Locate the cell with the specified text and output its (X, Y) center coordinate. 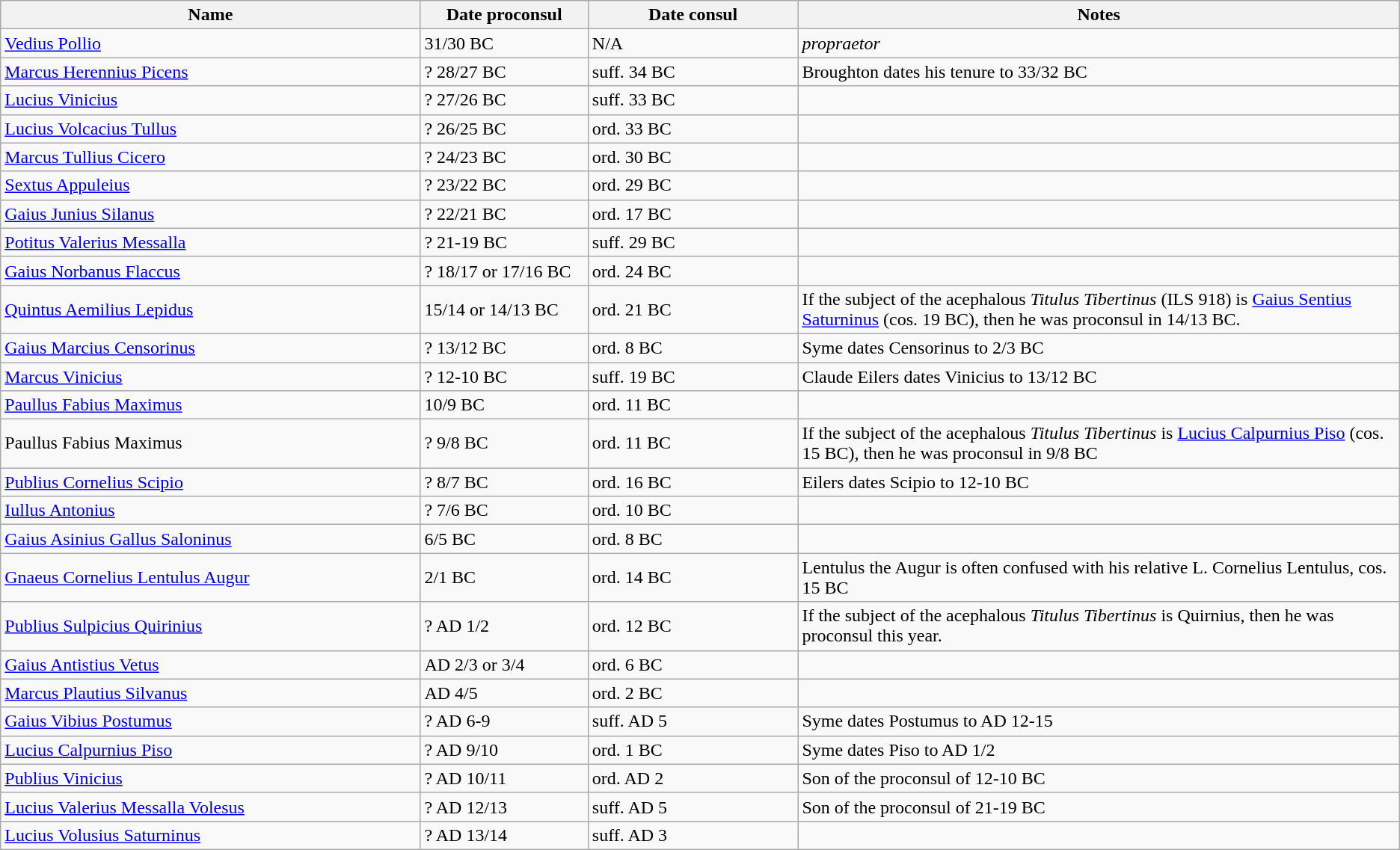
suff. 29 BC (693, 242)
Gaius Vibius Postumus (211, 721)
? 9/8 BC (504, 444)
ord. 30 BC (693, 157)
suff. 34 BC (693, 72)
? 18/17 or 17/16 BC (504, 271)
? AD 1/2 (504, 626)
Lucius Vinicius (211, 100)
Gaius Junius Silanus (211, 214)
Gaius Norbanus Flaccus (211, 271)
? 26/25 BC (504, 129)
Claude Eilers dates Vinicius to 13/12 BC (1099, 376)
Lucius Calpurnius Piso (211, 750)
? 7/6 BC (504, 511)
Notes (1099, 15)
suff. 33 BC (693, 100)
ord. 17 BC (693, 214)
ord. 16 BC (693, 482)
Son of the proconsul of 21-19 BC (1099, 807)
suff. AD 3 (693, 835)
suff. 19 BC (693, 376)
If the subject of the acephalous Titulus Tibertinus is Quirnius, then he was proconsul this year. (1099, 626)
Publius Sulpicius Quirinius (211, 626)
Son of the proconsul of 12-10 BC (1099, 778)
Lucius Volusius Saturninus (211, 835)
? AD 6-9 (504, 721)
Marcus Vinicius (211, 376)
Sextus Appuleius (211, 185)
? 28/27 BC (504, 72)
? AD 9/10 (504, 750)
Lucius Volcacius Tullus (211, 129)
N/A (693, 43)
Gaius Antistius Vetus (211, 665)
31/30 BC (504, 43)
If the subject of the acephalous Titulus Tibertinus is Lucius Calpurnius Piso (cos. 15 BC), then he was proconsul in 9/8 BC (1099, 444)
Syme dates Censorinus to 2/3 BC (1099, 348)
? 22/21 BC (504, 214)
Marcus Plautius Silvanus (211, 693)
Eilers dates Scipio to 12-10 BC (1099, 482)
ord. 24 BC (693, 271)
Vedius Pollio (211, 43)
ord. 2 BC (693, 693)
ord. 21 BC (693, 309)
? 8/7 BC (504, 482)
Gaius Asinius Gallus Saloninus (211, 539)
ord. AD 2 (693, 778)
Date proconsul (504, 15)
Marcus Herennius Picens (211, 72)
10/9 BC (504, 405)
Gaius Marcius Censorinus (211, 348)
Lucius Valerius Messalla Volesus (211, 807)
Name (211, 15)
? 13/12 BC (504, 348)
? 24/23 BC (504, 157)
Quintus Aemilius Lepidus (211, 309)
ord. 14 BC (693, 577)
AD 2/3 or 3/4 (504, 665)
Potitus Valerius Messalla (211, 242)
ord. 12 BC (693, 626)
propraetor (1099, 43)
AD 4/5 (504, 693)
2/1 BC (504, 577)
? AD 10/11 (504, 778)
6/5 BC (504, 539)
? AD 13/14 (504, 835)
Syme dates Piso to AD 1/2 (1099, 750)
Marcus Tullius Cicero (211, 157)
If the subject of the acephalous Titulus Tibertinus (ILS 918) is Gaius Sentius Saturninus (cos. 19 BC), then he was proconsul in 14/13 BC. (1099, 309)
? 23/22 BC (504, 185)
? 12-10 BC (504, 376)
Gnaeus Cornelius Lentulus Augur (211, 577)
Publius Vinicius (211, 778)
Broughton dates his tenure to 33/32 BC (1099, 72)
Publius Cornelius Scipio (211, 482)
Iullus Antonius (211, 511)
ord. 6 BC (693, 665)
ord. 10 BC (693, 511)
? 21-19 BC (504, 242)
15/14 or 14/13 BC (504, 309)
ord. 29 BC (693, 185)
? 27/26 BC (504, 100)
? AD 12/13 (504, 807)
Lentulus the Augur is often confused with his relative L. Cornelius Lentulus, cos. 15 BC (1099, 577)
Date consul (693, 15)
Syme dates Postumus to AD 12-15 (1099, 721)
ord. 1 BC (693, 750)
ord. 33 BC (693, 129)
